Scan for the cell matching the given text and deliver its [X, Y] coordinate at center. 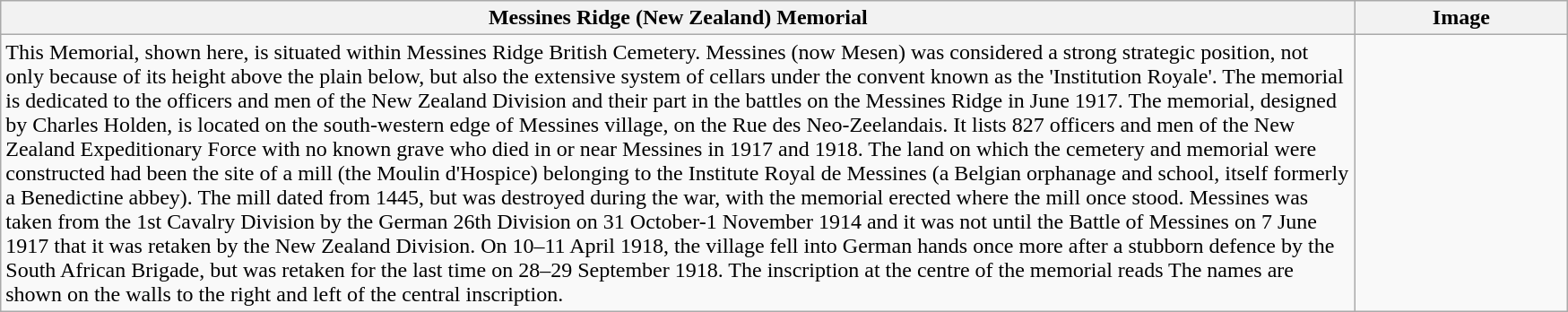
Messines Ridge (New Zealand) Memorial [678, 18]
Image [1461, 18]
